Find where the given text appears and provide that cell's center as (X, Y) coordinate. 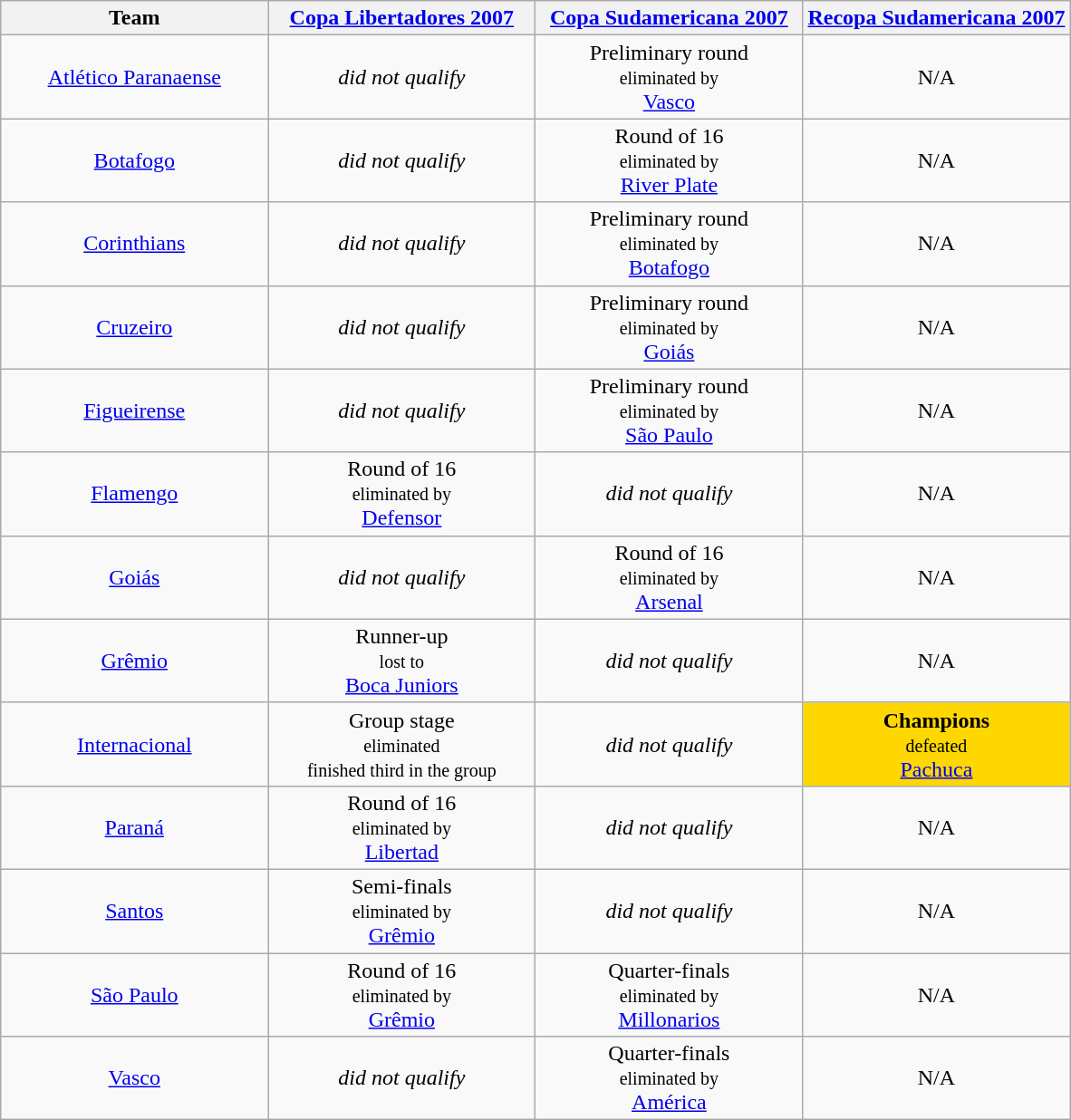
Corinthians (134, 244)
Preliminary roundeliminated by Vasco (669, 77)
Preliminary roundeliminated by Botafogo (669, 244)
Championsdefeated Pachuca (937, 744)
Vasco (134, 1078)
Runner-uplost to Boca Juniors (402, 661)
Semi-finalseliminated by Grêmio (402, 911)
Copa Sudamericana 2007 (669, 18)
Goiás (134, 577)
Grêmio (134, 661)
Paraná (134, 827)
Preliminary roundeliminated by Goiás (669, 327)
Round of 16eliminated by Libertad (402, 827)
Round of 16eliminated by River Plate (669, 160)
Flamengo (134, 494)
Quarter-finalseliminated by Millonarios (669, 995)
Santos (134, 911)
Cruzeiro (134, 327)
Round of 16eliminated by Arsenal (669, 577)
Botafogo (134, 160)
Group stageeliminatedfinished third in the group (402, 744)
São Paulo (134, 995)
Copa Libertadores 2007 (402, 18)
Internacional (134, 744)
Atlético Paranaense (134, 77)
Recopa Sudamericana 2007 (937, 18)
Round of 16eliminated by Defensor (402, 494)
Round of 16eliminated by Grêmio (402, 995)
Team (134, 18)
Preliminary roundeliminated by São Paulo (669, 410)
Figueirense (134, 410)
Quarter-finalseliminated by América (669, 1078)
